Pinpoint the cell where the given text exists, returning its [X, Y] midpoint coordinate. 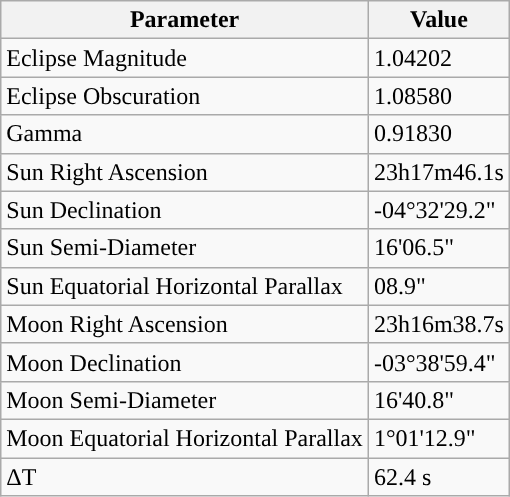
Parameter [185, 20]
Sun Semi-Diameter [185, 248]
Moon Declination [185, 362]
08.9" [438, 286]
Sun Declination [185, 210]
-03°38'59.4" [438, 362]
-04°32'29.2" [438, 210]
1.04202 [438, 58]
Moon Equatorial Horizontal Parallax [185, 438]
23h16m38.7s [438, 324]
0.91830 [438, 134]
1.08580 [438, 96]
Sun Right Ascension [185, 172]
Sun Equatorial Horizontal Parallax [185, 286]
62.4 s [438, 477]
Value [438, 20]
Gamma [185, 134]
16'06.5" [438, 248]
Eclipse Obscuration [185, 96]
ΔT [185, 477]
Moon Right Ascension [185, 324]
Moon Semi-Diameter [185, 400]
23h17m46.1s [438, 172]
Eclipse Magnitude [185, 58]
1°01'12.9" [438, 438]
16'40.8" [438, 400]
